Capture the cell that displays the provided text and extract its [X, Y] central coordinate. 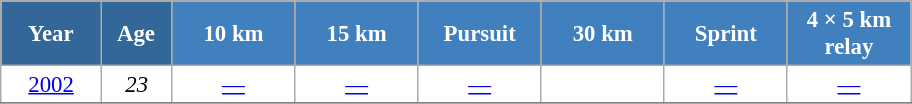
15 km [356, 34]
2002 [52, 85]
Pursuit [480, 34]
4 × 5 km relay [848, 34]
23 [136, 85]
10 km [234, 34]
30 km [602, 34]
Sprint [726, 34]
Age [136, 34]
Year [52, 34]
